Capture the cell that displays the provided text and extract its [x, y] central coordinate. 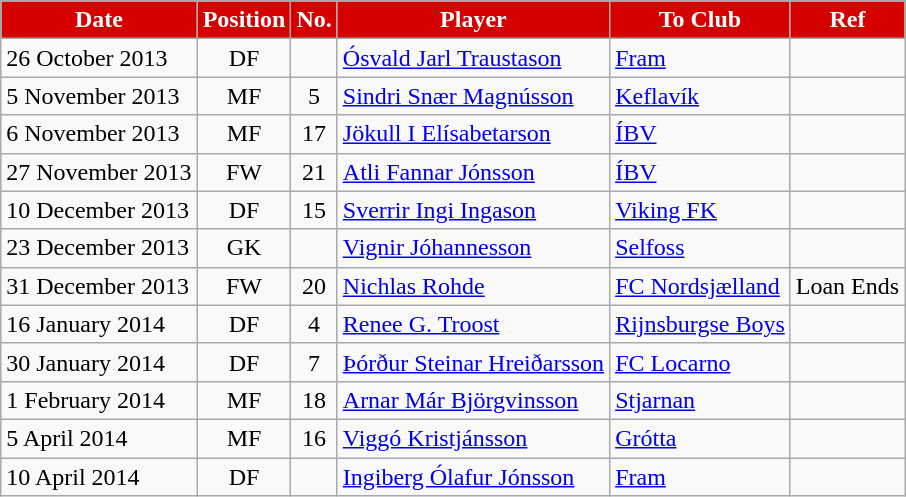
GK [244, 248]
To Club [700, 20]
27 November 2013 [99, 172]
18 [314, 400]
5 April 2014 [99, 438]
31 December 2013 [99, 286]
Sindri Snær Magnússon [473, 96]
16 January 2014 [99, 324]
Nichlas Rohde [473, 286]
Selfoss [700, 248]
5 [314, 96]
Viggó Kristjánsson [473, 438]
Keflavík [700, 96]
4 [314, 324]
5 November 2013 [99, 96]
Þórður Steinar Hreiðarsson [473, 362]
Viking FK [700, 210]
16 [314, 438]
No. [314, 20]
Ref [847, 20]
30 January 2014 [99, 362]
20 [314, 286]
23 December 2013 [99, 248]
1 February 2014 [99, 400]
Vignir Jóhannesson [473, 248]
Atli Fannar Jónsson [473, 172]
Date [99, 20]
FC Locarno [700, 362]
10 April 2014 [99, 477]
7 [314, 362]
Player [473, 20]
Grótta [700, 438]
Stjarnan [700, 400]
Ósvald Jarl Traustason [473, 58]
6 November 2013 [99, 134]
10 December 2013 [99, 210]
Position [244, 20]
Jökull I Elísabetarson [473, 134]
Rijnsburgse Boys [700, 324]
Ingiberg Ólafur Jónsson [473, 477]
26 October 2013 [99, 58]
Renee G. Troost [473, 324]
Sverrir Ingi Ingason [473, 210]
Arnar Már Björgvinsson [473, 400]
15 [314, 210]
FC Nordsjælland [700, 286]
17 [314, 134]
Loan Ends [847, 286]
21 [314, 172]
